Extract the (X, Y) coordinate from the center of the cell holding the provided text.  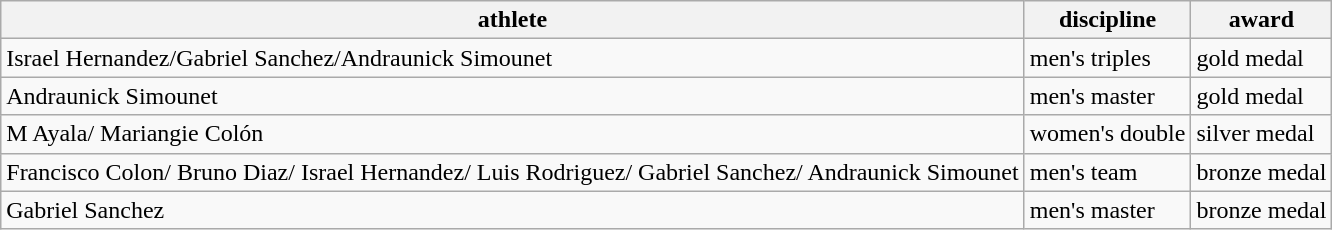
silver medal (1262, 134)
Andraunick Simounet (512, 96)
Israel Hernandez/Gabriel Sanchez/Andraunick Simounet (512, 58)
M Ayala/ Mariangie Colón (512, 134)
Gabriel Sanchez (512, 210)
athlete (512, 20)
women's double (1108, 134)
Francisco Colon/ Bruno Diaz/ Israel Hernandez/ Luis Rodriguez/ Gabriel Sanchez/ Andraunick Simounet (512, 172)
discipline (1108, 20)
men's triples (1108, 58)
award (1262, 20)
men's team (1108, 172)
